Search for the cell housing the specified text and yield its (x, y) center coordinate. 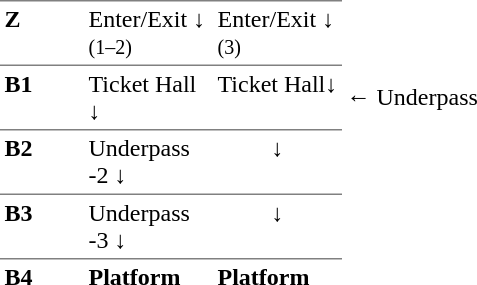
Ticket Hall↓ (278, 96)
Z (42, 32)
B2 (42, 161)
Enter/Exit ↓(3) (278, 32)
B1 (42, 96)
Ticket Hall ↓ (148, 96)
B3 (42, 226)
Underpass -3 ↓ (148, 226)
Enter/Exit ↓(1–2) (148, 32)
Underpass -2 ↓ (148, 161)
